Search for the cell housing the specified text and yield its (x, y) center coordinate. 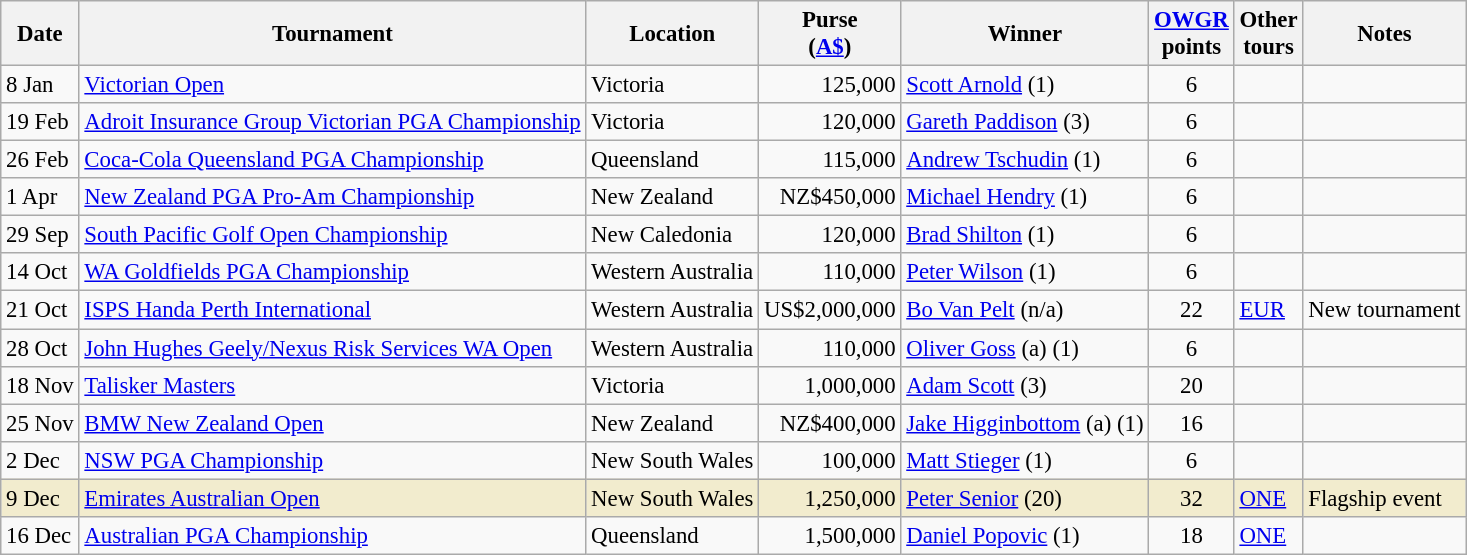
Adroit Insurance Group Victorian PGA Championship (332, 122)
Australian PGA Championship (332, 536)
115,000 (830, 160)
2 Dec (40, 460)
NZ$400,000 (830, 423)
Emirates Australian Open (332, 498)
NZ$450,000 (830, 197)
1,000,000 (830, 385)
32 (1192, 498)
Peter Wilson (1) (1025, 273)
South Pacific Golf Open Championship (332, 235)
New tournament (1384, 310)
Date (40, 34)
1 Apr (40, 197)
Scott Arnold (1) (1025, 85)
Coca-Cola Queensland PGA Championship (332, 160)
19 Feb (40, 122)
ISPS Handa Perth International (332, 310)
Location (672, 34)
Gareth Paddison (3) (1025, 122)
18 Nov (40, 385)
Adam Scott (3) (1025, 385)
8 Jan (40, 85)
18 (1192, 536)
Michael Hendry (1) (1025, 197)
BMW New Zealand Open (332, 423)
Bo Van Pelt (n/a) (1025, 310)
100,000 (830, 460)
22 (1192, 310)
EUR (1268, 310)
1,500,000 (830, 536)
25 Nov (40, 423)
29 Sep (40, 235)
125,000 (830, 85)
Othertours (1268, 34)
New Zealand PGA Pro-Am Championship (332, 197)
16 Dec (40, 536)
26 Feb (40, 160)
Peter Senior (20) (1025, 498)
WA Goldfields PGA Championship (332, 273)
Winner (1025, 34)
Oliver Goss (a) (1) (1025, 348)
9 Dec (40, 498)
1,250,000 (830, 498)
16 (1192, 423)
Jake Higginbottom (a) (1) (1025, 423)
Notes (1384, 34)
Andrew Tschudin (1) (1025, 160)
Victorian Open (332, 85)
Purse(A$) (830, 34)
14 Oct (40, 273)
20 (1192, 385)
New Caledonia (672, 235)
NSW PGA Championship (332, 460)
Tournament (332, 34)
John Hughes Geely/Nexus Risk Services WA Open (332, 348)
Flagship event (1384, 498)
OWGRpoints (1192, 34)
Brad Shilton (1) (1025, 235)
Matt Stieger (1) (1025, 460)
US$2,000,000 (830, 310)
Talisker Masters (332, 385)
Daniel Popovic (1) (1025, 536)
28 Oct (40, 348)
21 Oct (40, 310)
